Identify which cell holds the provided text, then report its [X, Y] central coordinate. 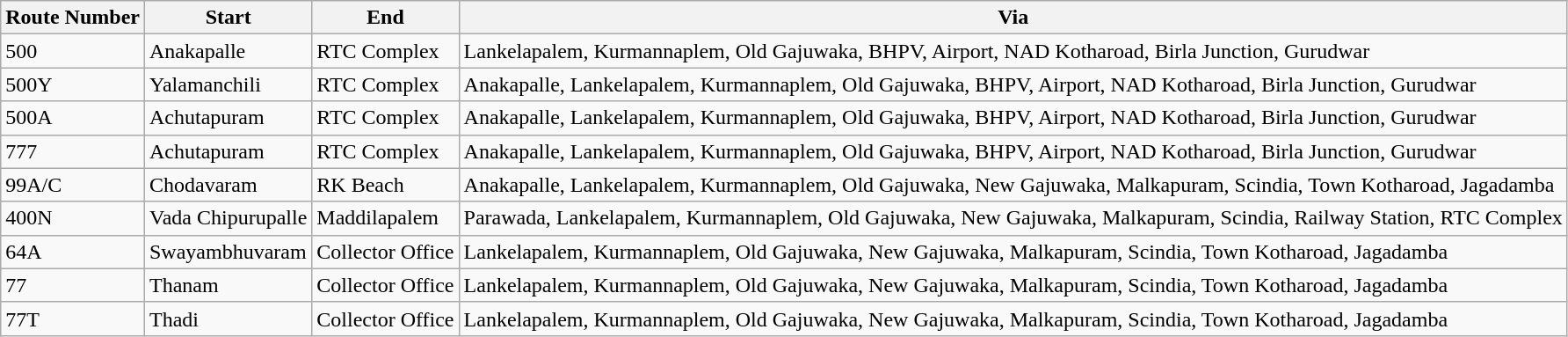
77T [73, 319]
Route Number [73, 18]
500A [73, 118]
500Y [73, 84]
Swayambhuvaram [228, 252]
77 [73, 285]
Yalamanchili [228, 84]
Via [1013, 18]
Parawada, Lankelapalem, Kurmannaplem, Old Gajuwaka, New Gajuwaka, Malkapuram, Scindia, Railway Station, RTC Complex [1013, 218]
99A/C [73, 185]
End [385, 18]
Vada Chipurupalle [228, 218]
RK Beach [385, 185]
Start [228, 18]
777 [73, 151]
Anakapalle, Lankelapalem, Kurmannaplem, Old Gajuwaka, New Gajuwaka, Malkapuram, Scindia, Town Kotharoad, Jagadamba [1013, 185]
Lankelapalem, Kurmannaplem, Old Gajuwaka, BHPV, Airport, NAD Kotharoad, Birla Junction, Gurudwar [1013, 51]
64A [73, 252]
400N [73, 218]
Chodavaram [228, 185]
500 [73, 51]
Anakapalle [228, 51]
Thanam [228, 285]
Thadi [228, 319]
Maddilapalem [385, 218]
